Detect which cell encompasses the target text, then output its (x, y) center coordinate. 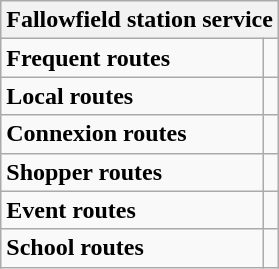
Shopper routes (132, 172)
Fallowfield station service (140, 20)
Connexion routes (132, 134)
School routes (132, 248)
Local routes (132, 96)
Frequent routes (132, 58)
Event routes (132, 210)
